Return the [X, Y] coordinate for the center point of the cell that contains the specified text.  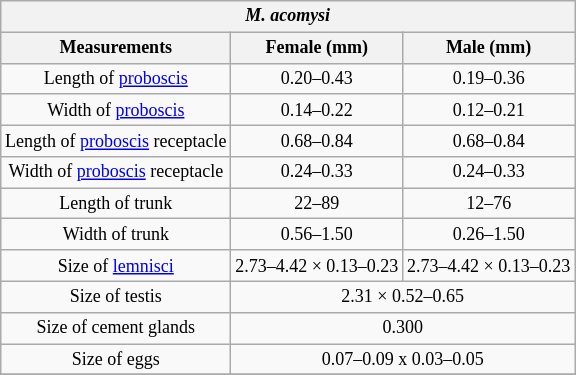
Size of testis [116, 296]
M. acomysi [288, 16]
Female (mm) [317, 48]
Length of trunk [116, 204]
0.300 [403, 328]
2.31 × 0.52–0.65 [403, 296]
Width of proboscis [116, 110]
0.26–1.50 [489, 234]
22–89 [317, 204]
0.19–0.36 [489, 78]
Length of proboscis receptacle [116, 140]
Size of lemnisci [116, 266]
0.20–0.43 [317, 78]
0.12–0.21 [489, 110]
Width of proboscis receptacle [116, 172]
12–76 [489, 204]
0.07–0.09 x 0.03–0.05 [403, 360]
Size of cement glands [116, 328]
Size of eggs [116, 360]
0.14–0.22 [317, 110]
Width of trunk [116, 234]
Male (mm) [489, 48]
0.56–1.50 [317, 234]
Measurements [116, 48]
Length of proboscis [116, 78]
